Scan for the cell matching the given text and deliver its [x, y] coordinate at center. 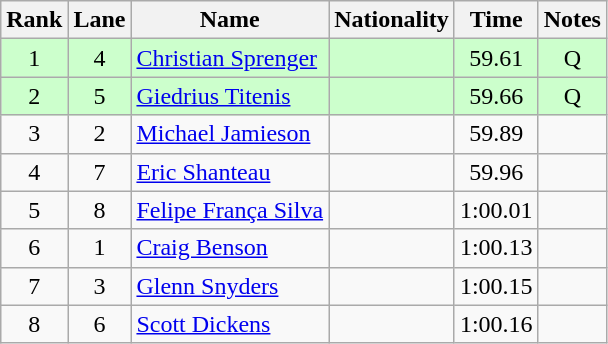
Lane [100, 20]
Giedrius Titenis [230, 96]
Glenn Snyders [230, 286]
Felipe França Silva [230, 210]
Scott Dickens [230, 324]
Eric Shanteau [230, 172]
59.96 [496, 172]
1:00.13 [496, 248]
59.66 [496, 96]
Name [230, 20]
59.89 [496, 134]
Nationality [392, 20]
Time [496, 20]
Michael Jamieson [230, 134]
59.61 [496, 58]
Rank [34, 20]
1:00.16 [496, 324]
Craig Benson [230, 248]
1:00.15 [496, 286]
1:00.01 [496, 210]
Notes [572, 20]
Christian Sprenger [230, 58]
